Capture the cell that displays the provided text and extract its (x, y) central coordinate. 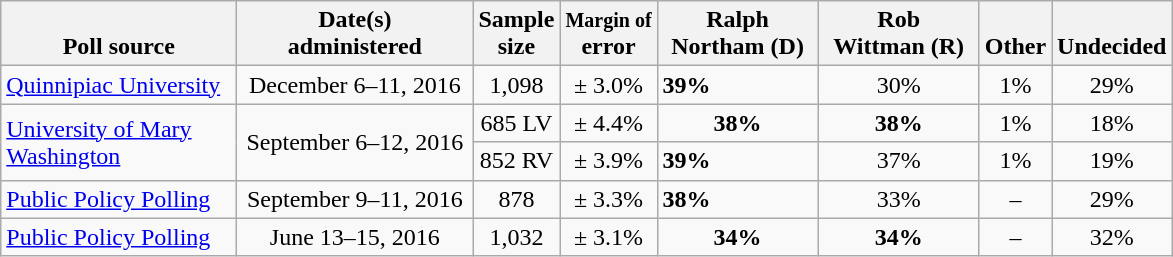
685 LV (516, 123)
September 9–11, 2016 (355, 199)
± 4.4% (608, 123)
Date(s)administered (355, 34)
Samplesize (516, 34)
878 (516, 199)
18% (1112, 123)
± 3.3% (608, 199)
30% (898, 85)
37% (898, 161)
Undecided (1112, 34)
June 13–15, 2016 (355, 237)
19% (1112, 161)
± 3.0% (608, 85)
Margin oferror (608, 34)
± 3.9% (608, 161)
± 3.1% (608, 237)
December 6–11, 2016 (355, 85)
1,032 (516, 237)
University of Mary Washington (119, 142)
RalphNortham (D) (738, 34)
1,098 (516, 85)
Poll source (119, 34)
852 RV (516, 161)
32% (1112, 237)
Quinnipiac University (119, 85)
RobWittman (R) (898, 34)
Other (1015, 34)
September 6–12, 2016 (355, 142)
33% (898, 199)
